Identify which cell holds the provided text, then report its [X, Y] central coordinate. 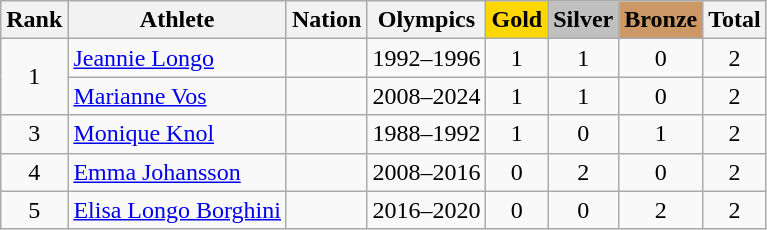
1988–1992 [426, 134]
Silver [584, 20]
Athlete [178, 20]
2016–2020 [426, 210]
2008–2024 [426, 96]
Nation [326, 20]
Total [735, 20]
4 [34, 172]
5 [34, 210]
Jeannie Longo [178, 58]
Gold [517, 20]
Olympics [426, 20]
Marianne Vos [178, 96]
Monique Knol [178, 134]
Rank [34, 20]
Emma Johansson [178, 172]
Bronze [661, 20]
2008–2016 [426, 172]
3 [34, 134]
Elisa Longo Borghini [178, 210]
1992–1996 [426, 58]
